Identify which cell holds the provided text, then report its (X, Y) central coordinate. 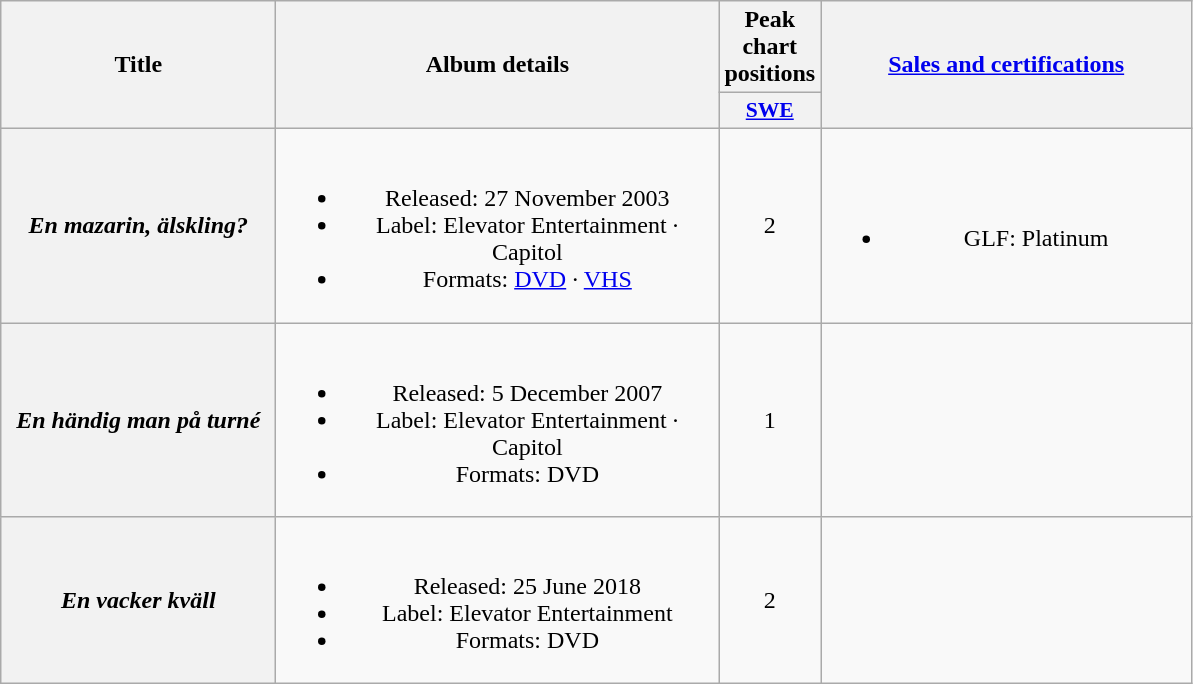
Released: 5 December 2007Label: Elevator Entertainment · CapitolFormats: DVD (498, 419)
Album details (498, 65)
En händig man på turné (138, 419)
Peak chart positions (770, 47)
Released: 25 June 2018Label: Elevator EntertainmentFormats: DVD (498, 600)
SWE (770, 111)
1 (770, 419)
En mazarin, älskling? (138, 225)
Released: 27 November 2003Label: Elevator Entertainment · CapitolFormats: DVD · VHS (498, 225)
Sales and certifications (1006, 65)
Title (138, 65)
En vacker kväll (138, 600)
GLF: Platinum (1006, 225)
